Detect which cell encompasses the target text, then output its (x, y) center coordinate. 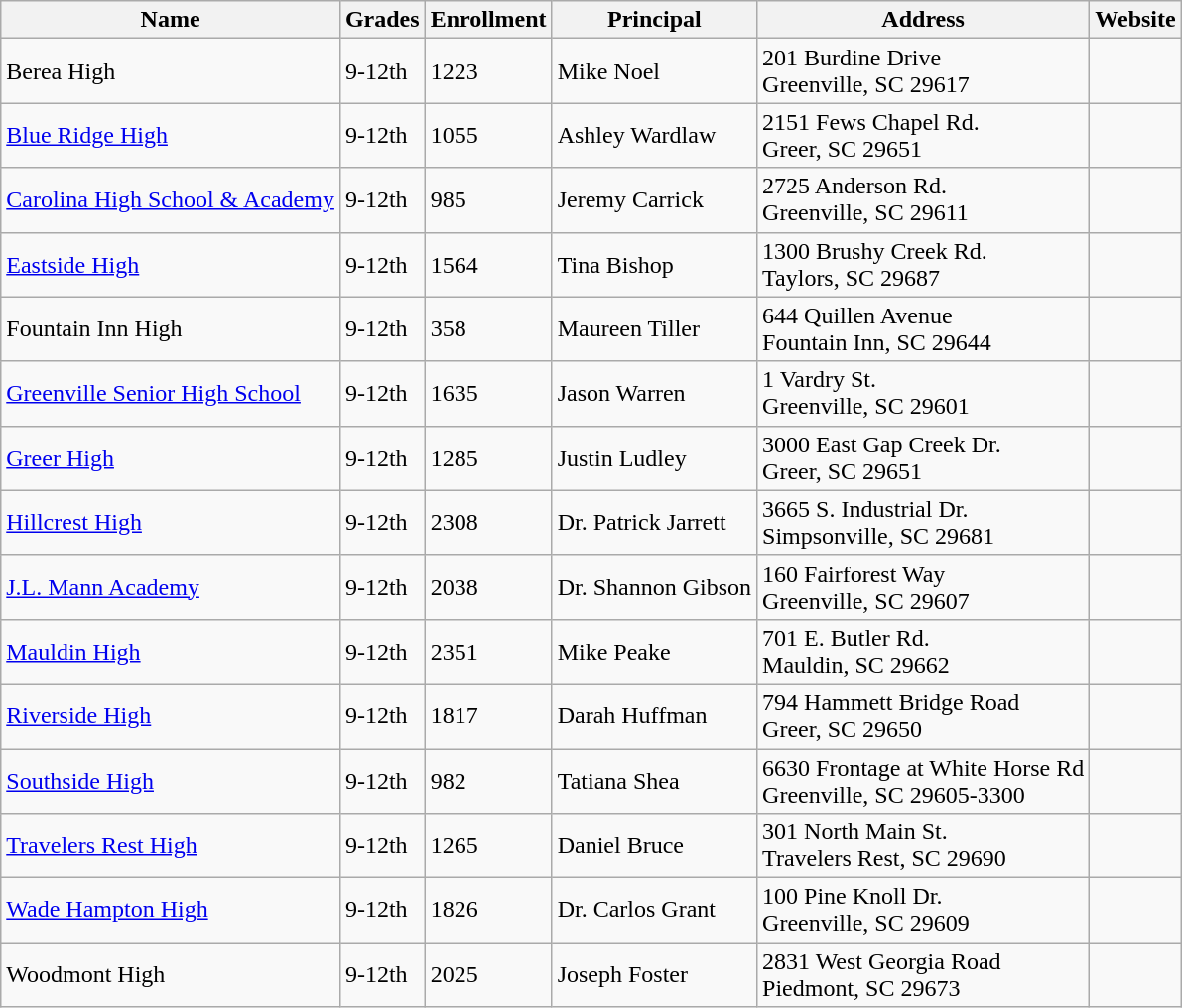
Southside High (171, 780)
1055 (488, 135)
Hillcrest High (171, 522)
1 Vardry St.Greenville, SC 29601 (923, 393)
Name (171, 20)
3000 East Gap Creek Dr.Greer, SC 29651 (923, 458)
701 E. Butler Rd.Mauldin, SC 29662 (923, 651)
Dr. Patrick Jarrett (654, 522)
Ashley Wardlaw (654, 135)
Website (1135, 20)
794 Hammett Bridge RoadGreer, SC 29650 (923, 716)
Woodmont High (171, 974)
6630 Frontage at White Horse RdGreenville, SC 29605-3300 (923, 780)
160 Fairforest WayGreenville, SC 29607 (923, 587)
100 Pine Knoll Dr.Greenville, SC 29609 (923, 911)
358 (488, 329)
Daniel Bruce (654, 845)
Riverside High (171, 716)
Maureen Tiller (654, 329)
Greer High (171, 458)
Jeremy Carrick (654, 200)
644 Quillen AvenueFountain Inn, SC 29644 (923, 329)
1300 Brushy Creek Rd.Taylors, SC 29687 (923, 264)
Tatiana Shea (654, 780)
Justin Ludley (654, 458)
1817 (488, 716)
Travelers Rest High (171, 845)
Jason Warren (654, 393)
2831 West Georgia RoadPiedmont, SC 29673 (923, 974)
Mike Peake (654, 651)
2351 (488, 651)
1564 (488, 264)
Wade Hampton High (171, 911)
Dr. Carlos Grant (654, 911)
Grades (382, 20)
Enrollment (488, 20)
201 Burdine DriveGreenville, SC 29617 (923, 71)
Address (923, 20)
2308 (488, 522)
3665 S. Industrial Dr.Simpsonville, SC 29681 (923, 522)
Mauldin High (171, 651)
Blue Ridge High (171, 135)
982 (488, 780)
985 (488, 200)
Dr. Shannon Gibson (654, 587)
301 North Main St.Travelers Rest, SC 29690 (923, 845)
Greenville Senior High School (171, 393)
Principal (654, 20)
2725 Anderson Rd.Greenville, SC 29611 (923, 200)
2038 (488, 587)
Tina Bishop (654, 264)
2025 (488, 974)
J.L. Mann Academy (171, 587)
1223 (488, 71)
Eastside High (171, 264)
1826 (488, 911)
2151 Fews Chapel Rd.Greer, SC 29651 (923, 135)
1635 (488, 393)
Joseph Foster (654, 974)
1285 (488, 458)
Fountain Inn High (171, 329)
Mike Noel (654, 71)
1265 (488, 845)
Carolina High School & Academy (171, 200)
Berea High (171, 71)
Darah Huffman (654, 716)
